Search for the cell housing the specified text and yield its [X, Y] center coordinate. 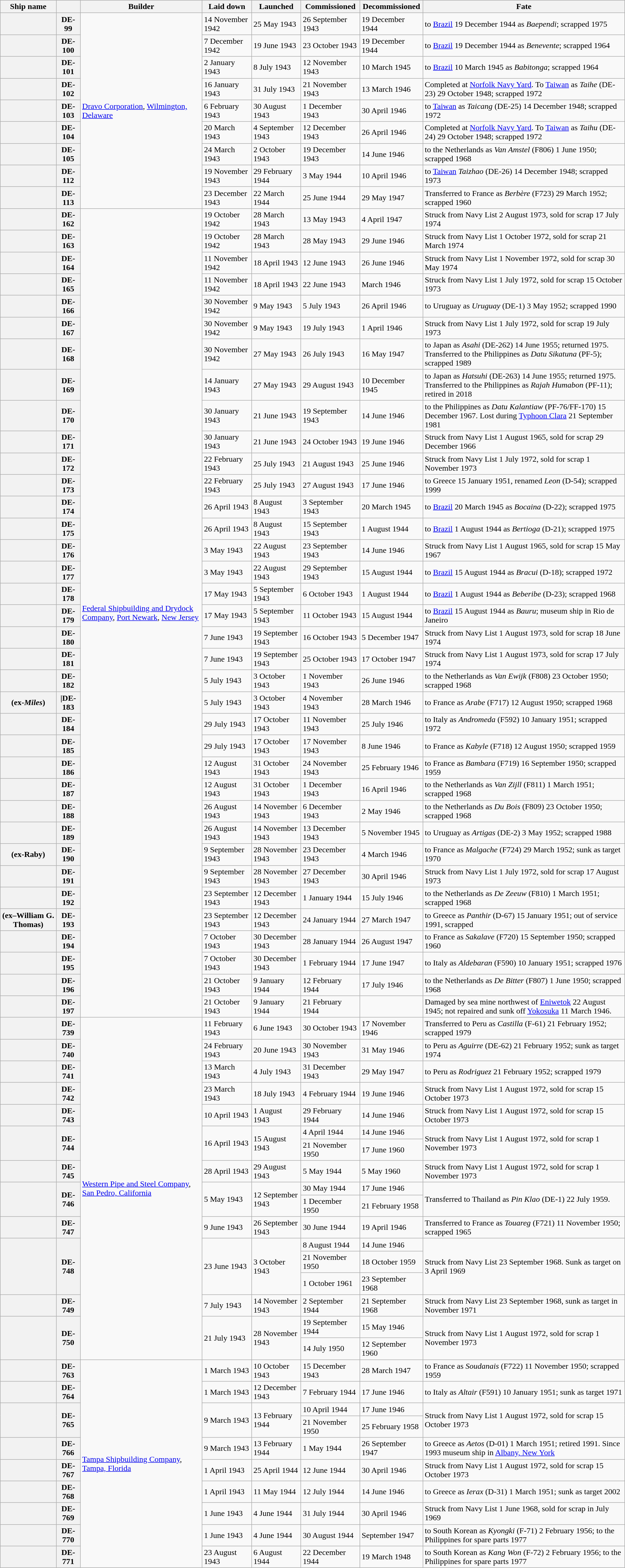
DE-765 [68, 1420]
27 December 1943 [330, 876]
DE-196 [68, 985]
12 June 1944 [330, 1470]
25 October 1943 [330, 659]
DE-744 [68, 1143]
DE-750 [68, 1338]
to Uruguay as Uruguay (DE-1) 3 May 1952; scrapped 1990 [524, 306]
Struck from Navy List 23 September 1968. Sunk as target on 3 April 1969 [524, 1266]
to Brazil 15 August 1944 as Bracui (D-18); scrapped 1972 [524, 572]
10 April 1943 [227, 1115]
Fate [524, 7]
18 October 1959 [391, 1262]
8 July 1943 [276, 67]
Commissioned [330, 7]
10 March 1945 [391, 67]
DE-103 [68, 111]
30 June 1944 [330, 1227]
29 June 1946 [391, 241]
to the Netherlands as Van Zijll (F811) 1 March 1951; scrapped 1968 [524, 789]
DE-749 [68, 1305]
23 September 1968 [391, 1283]
DE-189 [68, 833]
Dravo Corporation, Wilmington, Delaware [142, 111]
12 November 1943 [330, 67]
DE-177 [68, 572]
16 May 1947 [391, 354]
DE-173 [68, 485]
Struck from Navy List 1 July 1972, sold for scrap 1 November 1973 [524, 463]
DE-179 [68, 616]
26 August 1947 [391, 941]
6 February 1943 [227, 111]
to Italy as Andromeda (F592) 10 January 1951; scrapped 1972 [524, 724]
31 July 1943 [276, 89]
20 March 1943 [227, 132]
to Taiwan Taizhao (DE-26) 14 December 1948; scrapped 1973 [524, 176]
4 September 1943 [276, 132]
DE-182 [68, 681]
to Peru as Aguirre (DE-62) 21 February 1952; sunk as target 1974 [524, 1050]
Builder [142, 7]
DE-163 [68, 241]
22 June 1943 [330, 284]
26 July 1943 [330, 354]
DE-195 [68, 963]
13 December 1943 [330, 833]
8 August 1944 [330, 1245]
23 June 1943 [227, 1266]
14 July 1950 [330, 1349]
2 October 1943 [276, 154]
17 October 1947 [391, 659]
to the Netherlands as De Zeeuw (F810) 1 March 1951; scrapped 1968 [524, 898]
27 August 1943 [330, 485]
28 March 1947 [391, 1371]
DE-188 [68, 811]
2 May 1946 [391, 811]
18 July 1943 [276, 1094]
3 May 1944 [330, 176]
4 July 1943 [276, 1072]
Launched [276, 7]
30 May 1944 [330, 1188]
DE-771 [68, 1557]
to Japan as Asahi (DE-262) 14 June 1955; returned 1975. Transferred to the Philippines as Datu Sikatuna (PF-5); scrapped 1989 [524, 354]
31 May 1946 [391, 1050]
to Uruguay as Artigas (DE-2) 3 May 1952; scrapped 1988 [524, 833]
2 January 1943 [227, 67]
13 May 1943 [330, 219]
7 July 1943 [227, 1305]
11 November 1943 [330, 724]
Struck from Navy List 1 August 1973, sold for scrap 17 July 1974 [524, 659]
DE-191 [68, 876]
12 February 1944 [330, 985]
25 February 1958 [391, 1427]
11 May 1944 [276, 1492]
11 February 1943 [227, 1028]
31 December 1943 [330, 1072]
14 November 1942 [227, 24]
Struck from Navy List 23 September 1968, sunk as target in November 1971 [524, 1305]
30 November 1943 [330, 1050]
26 September 1947 [391, 1448]
(ex-Raby) [28, 855]
to Greece 15 January 1951, renamed Leon (D-54); scrapped 1999 [524, 485]
Western Pipe and Steel Company, San Pedro, California [142, 1188]
to the Netherlands as Van Amstel (F806) 1 June 1950; scrapped 1968 [524, 154]
27 March 1947 [391, 919]
28 May 1943 [330, 241]
DE-164 [68, 262]
DE-180 [68, 637]
Struck from Navy List 1 August 1973, sold for scrap 18 June 1974 [524, 637]
DE-741 [68, 1072]
DE-192 [68, 898]
17 November 1946 [391, 1028]
19 July 1943 [330, 328]
|DE-183 [68, 702]
DE-168 [68, 354]
24 February 1943 [227, 1050]
Laid down [227, 7]
DE-181 [68, 659]
16 April 1943 [227, 1143]
15 August 1943 [276, 1143]
24 March 1943 [227, 154]
4 November 1943 [330, 702]
DE-740 [68, 1050]
4 April 1944 [330, 1132]
1 January 1944 [330, 898]
Struck from Navy List 1 August 1965, sold for scrap 29 December 1966 [524, 442]
9 June 1943 [227, 1227]
DE-172 [68, 463]
Damaged by sea mine northwest of Eniwetok 22 August 1945; not repaired and sunk off Yokosuka 11 March 1946. [524, 1007]
17 June 1960 [391, 1150]
8 June 1946 [391, 746]
17 November 1943 [330, 746]
3 September 1943 [330, 507]
16 January 1943 [227, 89]
Struck from Navy List 1 November 1972, sold for scrap 30 May 1974 [524, 262]
to Italy as Aldebaran (F590) 10 January 1951; scrapped 1976 [524, 963]
DE-764 [68, 1392]
17 June 1947 [391, 963]
1 February 1944 [330, 963]
1 August 1943 [276, 1115]
12 September 1943 [276, 1199]
to Taiwan as Taicang (DE-25) 14 December 1948; scrapped 1972 [524, 111]
to Brazil 1 August 1944 as Bertioga (D-21); scrapped 1975 [524, 529]
15 July 1946 [391, 898]
DE-174 [68, 507]
DE-746 [68, 1199]
DE-165 [68, 284]
6 August 1944 [276, 1557]
to South Korean as Kang Won (F-72) 2 February 1956; to the Philippines for spare parts 1977 [524, 1557]
20 June 1943 [276, 1050]
DE-99 [68, 24]
22 March 1944 [276, 198]
March 1946 [391, 284]
13 March 1946 [391, 89]
6 October 1943 [330, 594]
28 April 1943 [227, 1171]
21 September 1968 [391, 1305]
19 April 1946 [391, 1227]
to Brazil 19 December 1944 as Baependi; scrapped 1975 [524, 24]
September 1947 [391, 1535]
17 July 1946 [391, 985]
DE-112 [68, 176]
to Brazil 20 March 1945 as Bocaina (D-22); scrapped 1975 [524, 507]
Struck from Navy List 1 August 1965, sold for scrap 15 May 1967 [524, 550]
12 September 1960 [391, 1349]
Completed at Norfolk Navy Yard. To Taiwan as Taihe (DE-23) 29 October 1948; scrapped 1972 [524, 89]
to France as Kabyle (F718) 12 August 1950; scrapped 1959 [524, 746]
to Italy as Altair (F591) 10 January 1951; sunk as target 1971 [524, 1392]
Transferred to France as Touareg (F721) 11 November 1950; scrapped 1965 [524, 1227]
1 October 1961 [330, 1283]
13 March 1943 [227, 1072]
19 November 1943 [227, 176]
5 May 1960 [391, 1171]
DE-184 [68, 724]
DE-100 [68, 45]
DE-166 [68, 306]
DE-768 [68, 1492]
Transferred to Peru as Castilla (F-61) 21 February 1952; scrapped 1979 [524, 1028]
5 May 1944 [330, 1171]
14 January 1943 [227, 385]
DE-105 [68, 154]
to Brazil 10 March 1945 as Babitonga; scrapped 1964 [524, 67]
DE-767 [68, 1470]
to France as Bambara (F719) 16 September 1950; scrapped 1959 [524, 768]
to Brazil 19 December 1944 as Benevente; scrapped 1964 [524, 45]
to South Korean as Kyongki (F-71) 2 February 1956; to the Philippines for spare parts 1977 [524, 1535]
to France as Sakalave (F720) 15 September 1950; scrapped 1960 [524, 941]
Ship name [28, 7]
21 August 1943 [330, 463]
23 October 1943 [330, 45]
DE-178 [68, 594]
to Japan as Hatsuhi (DE-263) 14 June 1955; returned 1975. Transferred to the Philippines as Rajah Humabon (PF-11); retired in 2018 [524, 385]
19 December 1943 [330, 154]
5 May 1943 [227, 1199]
to France as Malgache (F724) 29 March 1952; sunk as target 1970 [524, 855]
2 September 1944 [330, 1305]
1 May 1944 [330, 1448]
DE-190 [68, 855]
29 September 1943 [330, 572]
DE-185 [68, 746]
25 July 1946 [391, 724]
Struck from Navy List 2 August 1973, sold for scrap 17 July 1974 [524, 219]
21 February 1958 [391, 1206]
4 March 1946 [391, 855]
to Peru as Rodriguez 21 February 1952; scrapped 1979 [524, 1072]
DE-745 [68, 1171]
24 October 1943 [330, 442]
7 February 1944 [330, 1392]
DE-747 [68, 1227]
5 November 1945 [391, 833]
10 April 1946 [391, 176]
(ex–William G. Thomas) [28, 919]
to France as Soudanais (F722) 11 November 1950; scrapped 1959 [524, 1371]
25 June 1946 [391, 463]
DE-167 [68, 328]
to Brazil 15 August 1944 as Bauru; museum ship in Rio de Janeiro [524, 616]
30 August 1943 [276, 111]
DE-170 [68, 416]
19 March 1948 [391, 1557]
DE-739 [68, 1028]
to the Philippines as Datu Kalantiaw (PF-76/FF-170) 15 December 1967. Lost during Typhoon Clara 21 September 1981 [524, 416]
DE-748 [68, 1266]
25 February 1946 [391, 768]
DE-187 [68, 789]
10 December 1945 [391, 385]
to Greece as Ierax (D-31) 1 March 1951; sunk as target 2002 [524, 1492]
Completed at Norfolk Navy Yard. To Taiwan as Taihu (DE-24) 29 October 1948; scrapped 1972 [524, 132]
24 November 1943 [330, 768]
28 March 1946 [391, 702]
24 January 1944 [330, 919]
31 July 1944 [330, 1514]
DE-104 [68, 132]
1 December 1950 [330, 1206]
Transferred to France as Berbère (F723) 29 March 1952; scrapped 1960 [524, 198]
12 July 1944 [330, 1492]
DE-162 [68, 219]
12 June 1943 [330, 262]
DE-101 [68, 67]
16 October 1943 [330, 637]
Struck from Navy List 1 October 1972, sold for scrap 21 March 1974 [524, 241]
DE-186 [68, 768]
7 December 1942 [227, 45]
DE-769 [68, 1514]
4 February 1944 [330, 1094]
to Greece as Aetos (D-01) 1 March 1951; retired 1991. Since 1993 museum ship in Albany, New York [524, 1448]
21 November 1943 [330, 89]
21 July 1943 [227, 1338]
23 August 1943 [227, 1557]
to France as Arabe (F717) 12 August 1950; scrapped 1968 [524, 702]
19 June 1943 [276, 45]
10 October 1943 [276, 1371]
DE-171 [68, 442]
DE-766 [68, 1448]
DE-742 [68, 1094]
30 August 1944 [330, 1535]
5 December 1947 [391, 637]
DE-197 [68, 1007]
21 February 1944 [330, 1007]
to Greece as Panthir (D-67) 15 January 1951; out of service 1991, scrapped [524, 919]
30 October 1943 [330, 1028]
4 April 1947 [391, 219]
(ex-Miles) [28, 702]
to the Netherlands as Du Bois (F809) 23 October 1950; scrapped 1968 [524, 811]
15 December 1943 [330, 1371]
28 January 1944 [330, 941]
DE-175 [68, 529]
19 September 1944 [330, 1327]
DE-176 [68, 550]
11 October 1943 [330, 616]
22 December 1944 [330, 1557]
10 April 1944 [330, 1409]
Decommissioned [391, 7]
15 May 1946 [391, 1327]
DE-102 [68, 89]
DE-113 [68, 198]
6 December 1943 [330, 811]
Struck from Navy List 1 June 1968, sold for scrap in July 1969 [524, 1514]
DE-743 [68, 1115]
Struck from Navy List 1 July 1972, sold for scrap 15 October 1973 [524, 284]
15 September 1943 [330, 529]
to the Netherlands as Van Ewijk (F808) 23 October 1950; scrapped 1968 [524, 681]
DE-193 [68, 919]
Tampa Shipbuilding Company, Tampa, Florida [142, 1464]
Struck from Navy List 1 July 1972, sold for scrap 17 August 1973 [524, 876]
1 November 1943 [330, 681]
23 March 1943 [227, 1094]
Struck from Navy List 1 July 1972, sold for scrap 19 July 1973 [524, 328]
DE-194 [68, 941]
25 June 1944 [330, 198]
DE-770 [68, 1535]
6 June 1943 [276, 1028]
1 April 1946 [391, 328]
Federal Shipbuilding and Drydock Company, Port Newark, New Jersey [142, 613]
25 April 1944 [276, 1470]
16 April 1946 [391, 789]
Transferred to Thailand as Pin Klao (DE-1) 22 July 1959. [524, 1199]
25 May 1943 [276, 24]
DE-763 [68, 1371]
20 March 1945 [391, 507]
to Brazil 1 August 1944 as Beberibe (D-23); scrapped 1968 [524, 594]
DE-169 [68, 385]
to the Netherlands as De Bitter (F807) 1 June 1950; scrapped 1968 [524, 985]
